For the text-containing cell, return its midpoint in [x, y] coordinate format. 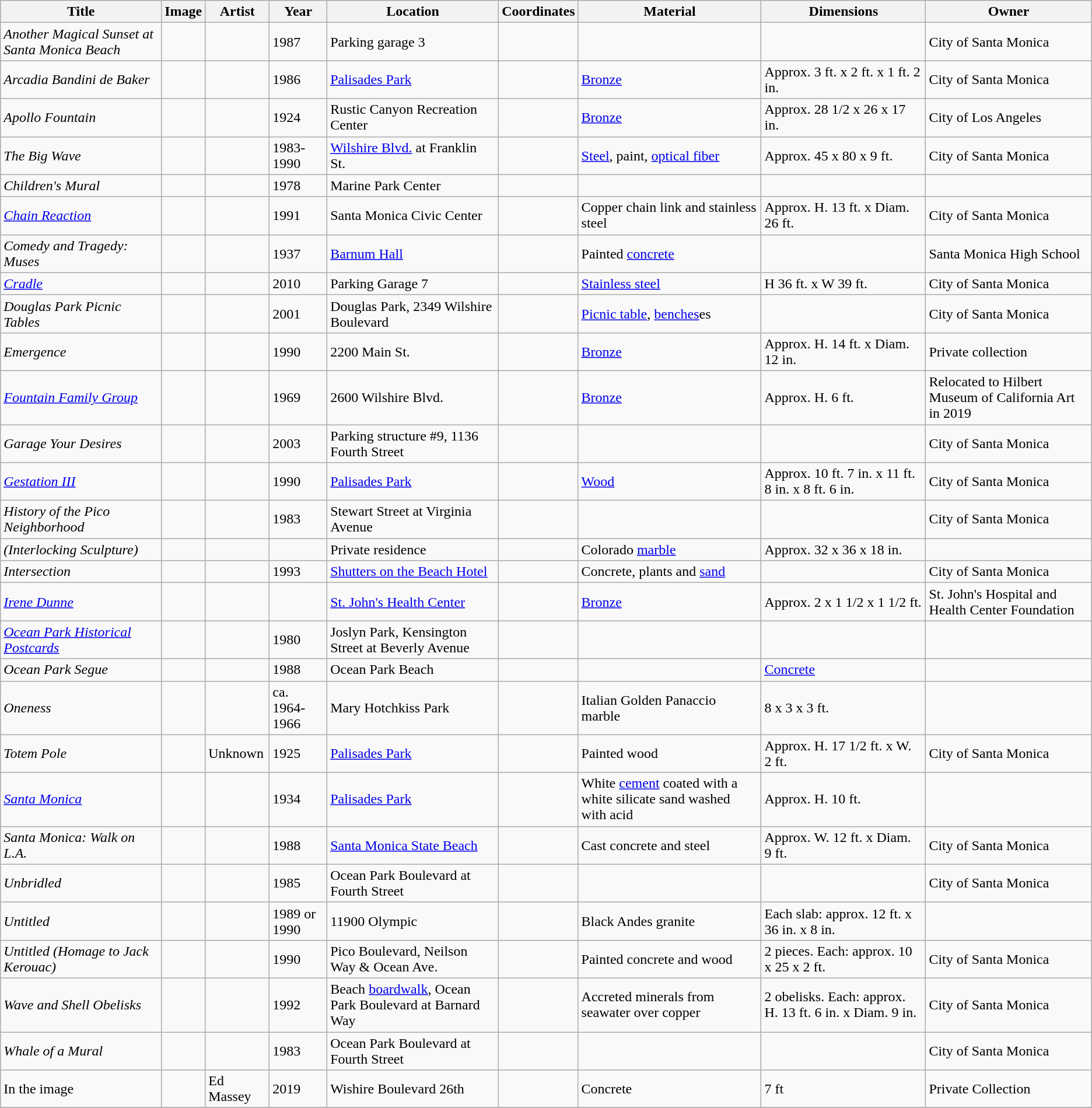
Cradle [81, 284]
Gestation III [81, 482]
2003 [299, 443]
Approx. H. 10 ft. [843, 799]
Stainless steel [670, 284]
Owner [1009, 12]
Italian Golden Panaccio marble [670, 708]
Arcadia Bandini de Baker [81, 79]
1925 [299, 754]
Oneness [81, 708]
Apollo Fountain [81, 118]
Approx. 45 x 80 x 9 ft. [843, 155]
Children's Mural [81, 186]
Steel, paint, optical fiber [670, 155]
Wave and Shell Obelisks [81, 1005]
1986 [299, 79]
8 x 3 x 3 ft. [843, 708]
Marine Park Center [413, 186]
(Interlocking Sculpture) [81, 550]
Stewart Street at Virginia Avenue [413, 519]
Emergence [81, 351]
Relocated to Hilbert Museum of California Art in 2019 [1009, 397]
Barnum Hall [413, 253]
Approx. 32 x 36 x 18 in. [843, 550]
Ocean Park Segue [81, 670]
St. John's Health Center [413, 602]
Unknown [237, 754]
1985 [299, 883]
Garage Your Desires [81, 443]
1991 [299, 216]
Fountain Family Group [81, 397]
1924 [299, 118]
St. John's Hospital and Health Center Foundation [1009, 602]
2019 [299, 1089]
1992 [299, 1005]
The Big Wave [81, 155]
Title [81, 12]
Intersection [81, 572]
Shutters on the Beach Hotel [413, 572]
Approx. H. 13 ft. x Diam. 26 ft. [843, 216]
1969 [299, 397]
1989 or 1990 [299, 921]
1987 [299, 42]
Pico Boulevard, Neilson Way & Ocean Ave. [413, 959]
Painted concrete [670, 253]
1983-1990 [299, 155]
2001 [299, 314]
Irene Dunne [81, 602]
Year [299, 12]
Approx. W. 12 ft. x Diam. 9 ft. [843, 845]
Private residence [413, 550]
1980 [299, 639]
Parking structure #9, 1136 Fourth Street [413, 443]
Ocean Park Historical Postcards [81, 639]
Copper chain link and stainless steel [670, 216]
Santa Monica: Walk on L.A. [81, 845]
1978 [299, 186]
Concrete, plants and sand [670, 572]
Ed Massey [237, 1089]
History of the Pico Neighborhood [81, 519]
Untitled [81, 921]
Mary Hotchkiss Park [413, 708]
Each slab: approx. 12 ft. x 36 in. x 8 in. [843, 921]
Ocean Park Beach [413, 670]
Cast concrete and steel [670, 845]
Artist [237, 12]
City of Los Angeles [1009, 118]
Whale of a Mural [81, 1050]
Private collection [1009, 351]
Parking garage 3 [413, 42]
Painted wood [670, 754]
Rustic Canyon Recreation Center [413, 118]
H 36 ft. x W 39 ft. [843, 284]
1937 [299, 253]
Wishire Boulevard 26th [413, 1089]
2600 Wilshire Blvd. [413, 397]
Approx. H. 6 ft. [843, 397]
Wilshire Blvd. at Franklin St. [413, 155]
ca. 1964-1966 [299, 708]
Approx. 10 ft. 7 in. x 11 ft. 8 in. x 8 ft. 6 in. [843, 482]
Wood [670, 482]
In the image [81, 1089]
Approx. H. 17 1/2 ft. x W. 2 ft. [843, 754]
Unbridled [81, 883]
Comedy and Tragedy: Muses [81, 253]
Approx. 2 x 1 1/2 x 1 1/2 ft. [843, 602]
Location [413, 12]
Another Magical Sunset at Santa Monica Beach [81, 42]
2 obelisks. Each: approx. H. 13 ft. 6 in. x Diam. 9 in. [843, 1005]
2 pieces. Each: approx. 10 x 25 x 2 ft. [843, 959]
2200 Main St. [413, 351]
Approx. H. 14 ft. x Diam. 12 in. [843, 351]
Private Collection [1009, 1089]
Santa Monica High School [1009, 253]
Accreted minerals from seawater over copper [670, 1005]
Douglas Park Picnic Tables [81, 314]
Coordinates [538, 12]
Dimensions [843, 12]
Santa Monica [81, 799]
Approx. 3 ft. x 2 ft. x 1 ft. 2 in. [843, 79]
1993 [299, 572]
Picnic table, bencheses [670, 314]
Douglas Park, 2349 Wilshire Boulevard [413, 314]
Beach boardwalk, Ocean Park Boulevard at Barnard Way [413, 1005]
Black Andes granite [670, 921]
Image [183, 12]
Parking Garage 7 [413, 284]
7 ft [843, 1089]
Approx. 28 1/2 x 26 x 17 in. [843, 118]
Totem Pole [81, 754]
Chain Reaction [81, 216]
White cement coated with a white silicate sand washed with acid [670, 799]
Santa Monica Civic Center [413, 216]
1934 [299, 799]
Joslyn Park, Kensington Street at Beverly Avenue [413, 639]
Painted concrete and wood [670, 959]
11900 Olympic [413, 921]
Material [670, 12]
Untitled (Homage to Jack Kerouac) [81, 959]
Colorado marble [670, 550]
Santa Monica State Beach [413, 845]
2010 [299, 284]
